Locate the cell with the specified text and output its (X, Y) center coordinate. 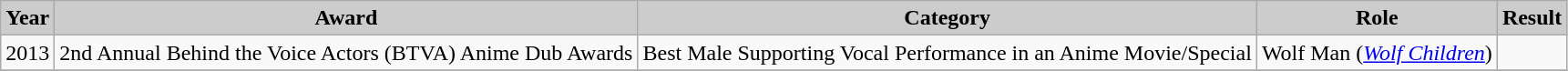
Category (948, 18)
Result (1532, 18)
2013 (27, 53)
2nd Annual Behind the Voice Actors (BTVA) Anime Dub Awards (346, 53)
Wolf Man (Wolf Children) (1377, 53)
Award (346, 18)
Best Male Supporting Vocal Performance in an Anime Movie/Special (948, 53)
Year (27, 18)
Role (1377, 18)
